Return (X, Y) of the center of cell containing provided text 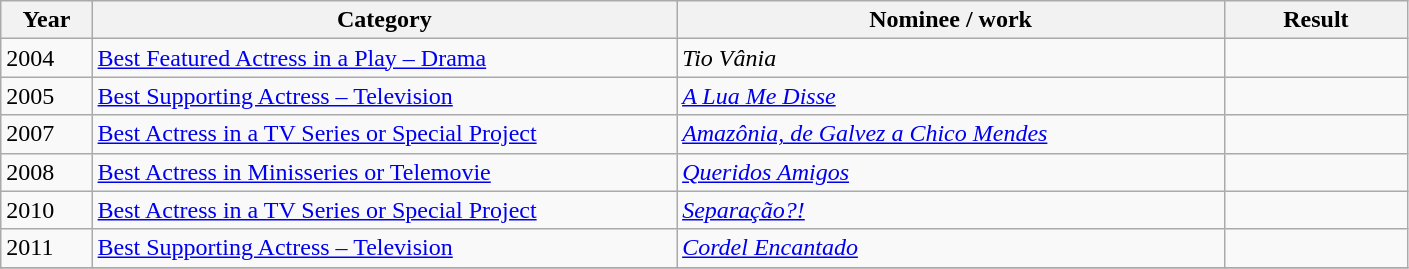
2011 (46, 248)
Separação?! (951, 210)
Best Actress in Minisseries or Telemovie (384, 172)
2010 (46, 210)
2005 (46, 96)
2004 (46, 58)
Amazônia, de Galvez a Chico Mendes (951, 134)
Tio Vânia (951, 58)
Best Featured Actress in a Play – Drama (384, 58)
2007 (46, 134)
2008 (46, 172)
Nominee / work (951, 20)
Queridos Amigos (951, 172)
Year (46, 20)
Category (384, 20)
A Lua Me Disse (951, 96)
Result (1316, 20)
Cordel Encantado (951, 248)
